Find where the given text appears and provide that cell's center as (X, Y) coordinate. 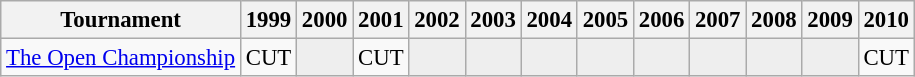
2009 (830, 20)
Tournament (121, 20)
2006 (661, 20)
2004 (549, 20)
2000 (325, 20)
The Open Championship (121, 58)
2005 (605, 20)
2001 (381, 20)
2002 (437, 20)
2008 (774, 20)
2007 (718, 20)
2010 (886, 20)
1999 (268, 20)
2003 (493, 20)
